Capture the cell that displays the provided text and extract its [x, y] central coordinate. 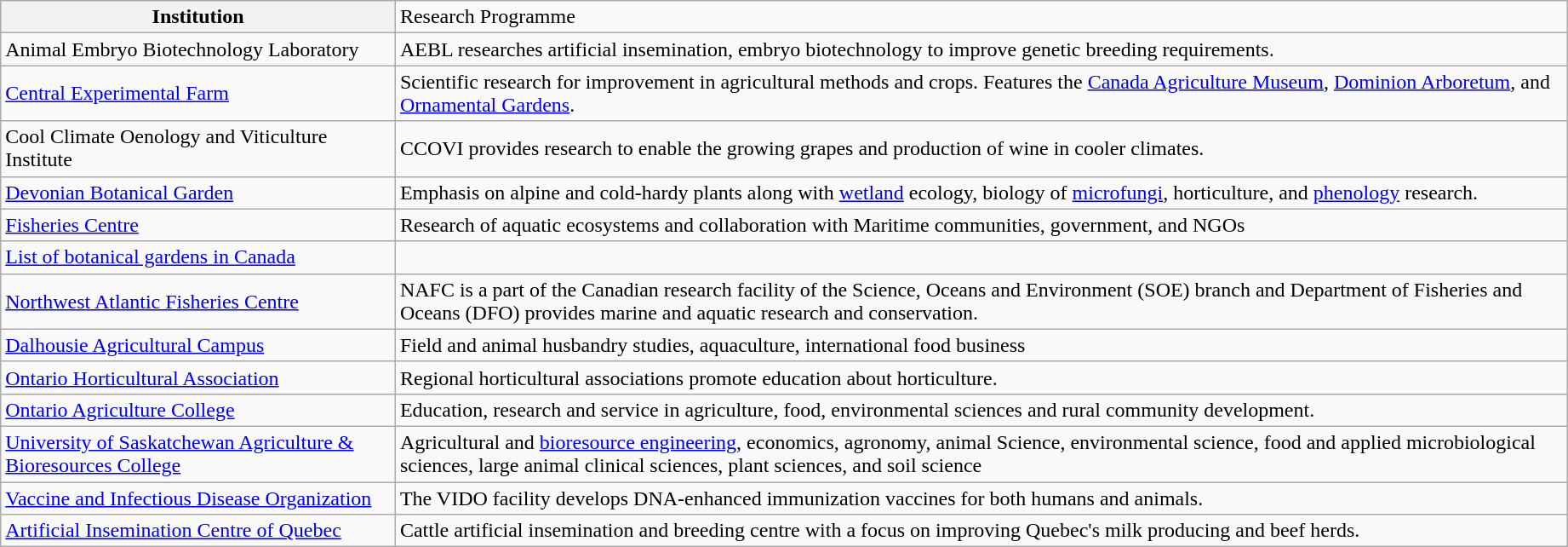
Research of aquatic ecosystems and collaboration with Maritime communities, government, and NGOs [981, 225]
CCOVI provides research to enable the growing grapes and production of wine in cooler climates. [981, 148]
Fisheries Centre [198, 225]
Dalhousie Agricultural Campus [198, 345]
Cool Climate Oenology and Viticulture Institute [198, 148]
Institution [198, 17]
The VIDO facility develops DNA-enhanced immunization vaccines for both humans and animals. [981, 498]
Regional horticultural associations promote education about horticulture. [981, 377]
Education, research and service in agriculture, food, environmental sciences and rural community development. [981, 410]
Northwest Atlantic Fisheries Centre [198, 302]
Cattle artificial insemination and breeding centre with a focus on improving Quebec's milk producing and beef herds. [981, 531]
Ontario Agriculture College [198, 410]
Vaccine and Infectious Disease Organization [198, 498]
Field and animal husbandry studies, aquaculture, international food business [981, 345]
AEBL researches artificial insemination, embryo biotechnology to improve genetic breeding requirements. [981, 49]
University of Saskatchewan Agriculture & Bioresources College [198, 453]
Animal Embryo Biotechnology Laboratory [198, 49]
Research Programme [981, 17]
Devonian Botanical Garden [198, 193]
Ontario Horticultural Association [198, 377]
Emphasis on alpine and cold-hardy plants along with wetland ecology, biology of microfungi, horticulture, and phenology research. [981, 193]
Central Experimental Farm [198, 94]
List of botanical gardens in Canada [198, 257]
Artificial Insemination Centre of Quebec [198, 531]
